Output the (x, y) coordinate of the center of the cell containing the given text.  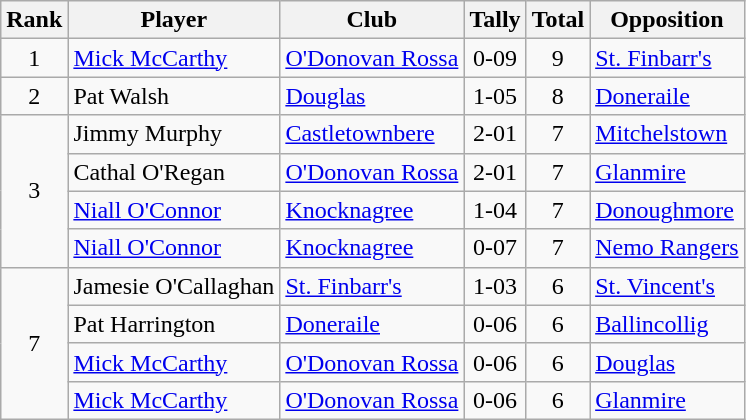
St. Vincent's (667, 286)
Mitchelstown (667, 134)
1-05 (495, 96)
8 (558, 96)
1 (34, 58)
Total (558, 20)
1-03 (495, 286)
Jimmy Murphy (174, 134)
0-07 (495, 248)
Pat Harrington (174, 324)
1-04 (495, 210)
Pat Walsh (174, 96)
Ballincollig (667, 324)
Opposition (667, 20)
Player (174, 20)
Tally (495, 20)
3 (34, 191)
Cathal O'Regan (174, 172)
Nemo Rangers (667, 248)
2 (34, 96)
Club (372, 20)
0-09 (495, 58)
Jamesie O'Callaghan (174, 286)
9 (558, 58)
Donoughmore (667, 210)
Castletownbere (372, 134)
Rank (34, 20)
